Capture the cell that displays the provided text and extract its (x, y) central coordinate. 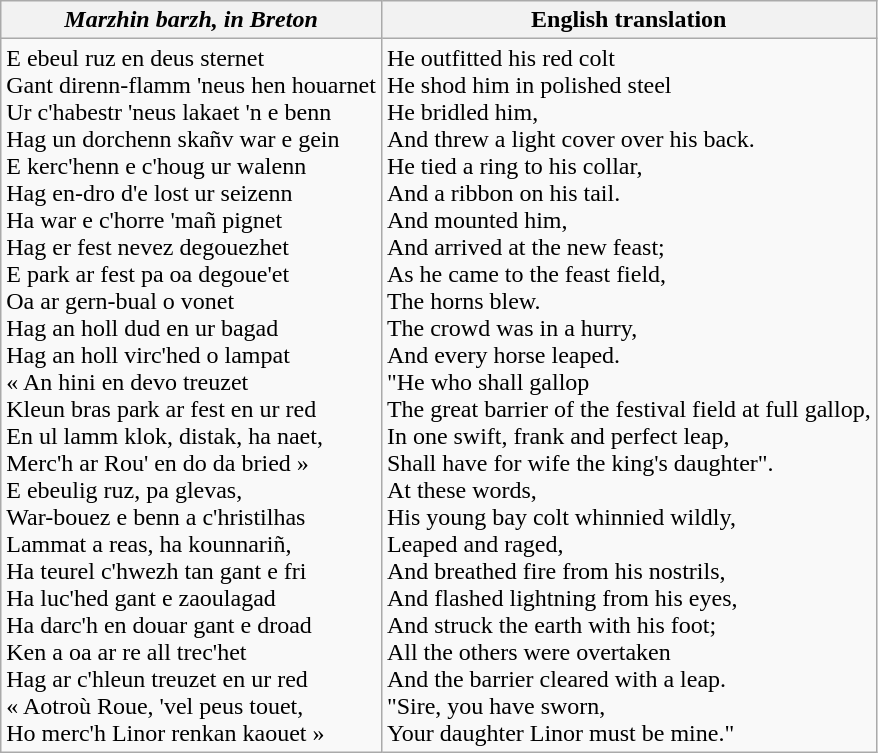
English translation (628, 20)
Marzhin barzh, in Breton (192, 20)
